For the text-containing cell, return its midpoint in [X, Y] coordinate format. 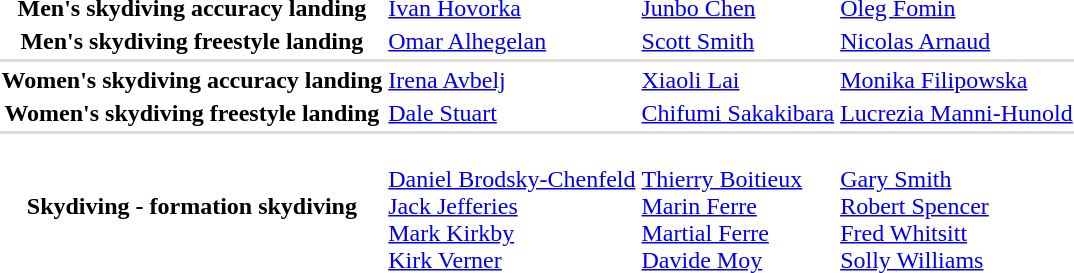
Xiaoli Lai [738, 80]
Men's skydiving freestyle landing [192, 41]
Scott Smith [738, 41]
Omar Alhegelan [512, 41]
Chifumi Sakakibara [738, 113]
Women's skydiving accuracy landing [192, 80]
Women's skydiving freestyle landing [192, 113]
Irena Avbelj [512, 80]
Dale Stuart [512, 113]
